Detect which cell encompasses the target text, then output its (X, Y) center coordinate. 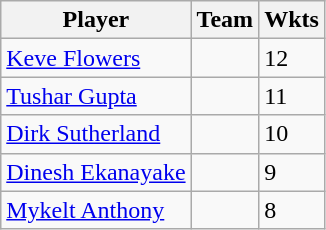
Tushar Gupta (96, 96)
12 (292, 58)
9 (292, 172)
Keve Flowers (96, 58)
10 (292, 134)
11 (292, 96)
Player (96, 20)
8 (292, 210)
Wkts (292, 20)
Dirk Sutherland (96, 134)
Mykelt Anthony (96, 210)
Dinesh Ekanayake (96, 172)
Team (225, 20)
